For the text-containing cell, return its midpoint in [x, y] coordinate format. 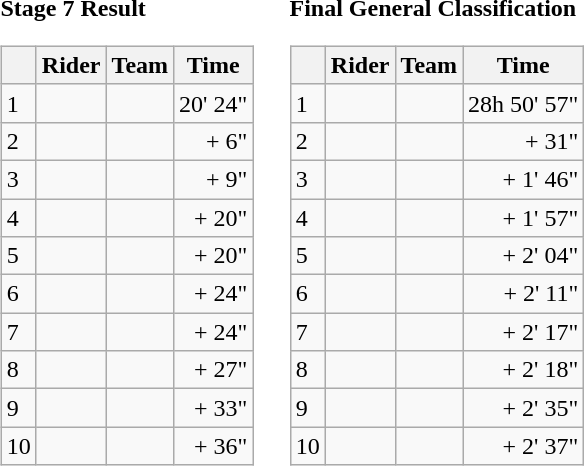
+ 2' 18" [524, 370]
28h 50' 57" [524, 103]
+ 6" [214, 141]
+ 33" [214, 408]
+ 2' 35" [524, 408]
+ 1' 57" [524, 217]
+ 2' 11" [524, 294]
+ 27" [214, 370]
20' 24" [214, 103]
+ 2' 04" [524, 256]
+ 31" [524, 141]
+ 2' 17" [524, 332]
+ 9" [214, 179]
+ 1' 46" [524, 179]
+ 2' 37" [524, 446]
+ 36" [214, 446]
